Output the [X, Y] coordinate of the center of the cell containing the given text.  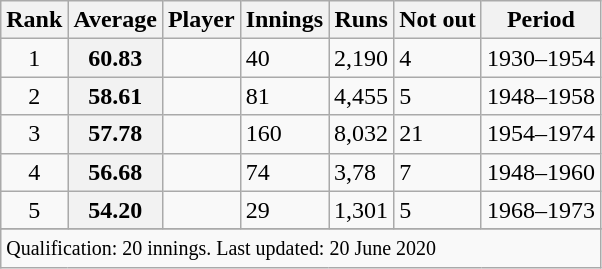
1948–1960 [540, 172]
58.61 [116, 96]
Innings [284, 20]
1930–1954 [540, 58]
81 [284, 96]
Player [201, 20]
7 [438, 172]
4,455 [362, 96]
160 [284, 134]
40 [284, 58]
Not out [438, 20]
3,78 [362, 172]
74 [284, 172]
54.20 [116, 210]
1954–1974 [540, 134]
8,032 [362, 134]
2,190 [362, 58]
Runs [362, 20]
60.83 [116, 58]
1948–1958 [540, 96]
57.78 [116, 134]
21 [438, 134]
29 [284, 210]
1 [34, 58]
1,301 [362, 210]
2 [34, 96]
Period [540, 20]
1968–1973 [540, 210]
56.68 [116, 172]
Qualification: 20 innings. Last updated: 20 June 2020 [301, 248]
Rank [34, 20]
Average [116, 20]
3 [34, 134]
